Extract the [x, y] coordinate from the center of the cell holding the provided text.  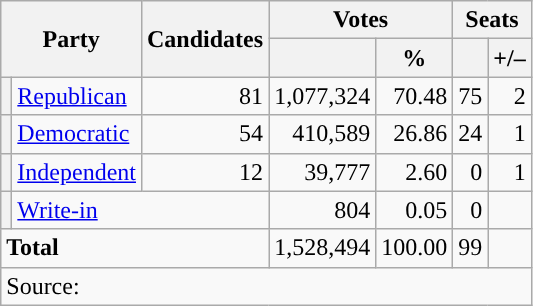
Independent [77, 172]
54 [204, 134]
Candidates [204, 39]
% [414, 58]
26.86 [414, 134]
99 [470, 248]
2.60 [414, 172]
81 [204, 96]
0.05 [414, 210]
75 [470, 96]
804 [322, 210]
Write-in [140, 210]
100.00 [414, 248]
39,777 [322, 172]
+/– [510, 58]
24 [470, 134]
410,589 [322, 134]
12 [204, 172]
Total [135, 248]
1,528,494 [322, 248]
Democratic [77, 134]
Party [72, 39]
Seats [492, 20]
2 [510, 96]
Source: [266, 286]
70.48 [414, 96]
1,077,324 [322, 96]
Votes [361, 20]
Republican [77, 96]
